Find where the given text appears and provide that cell's center as [X, Y] coordinate. 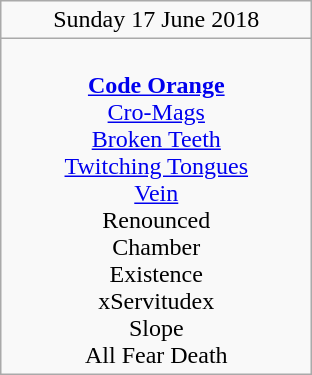
Sunday 17 June 2018 [156, 20]
Code Orange Cro-Mags Broken Teeth Twitching Tongues Vein Renounced Chamber Existence xServitudex Slope All Fear Death [156, 206]
